Identify which cell holds the provided text, then report its (X, Y) central coordinate. 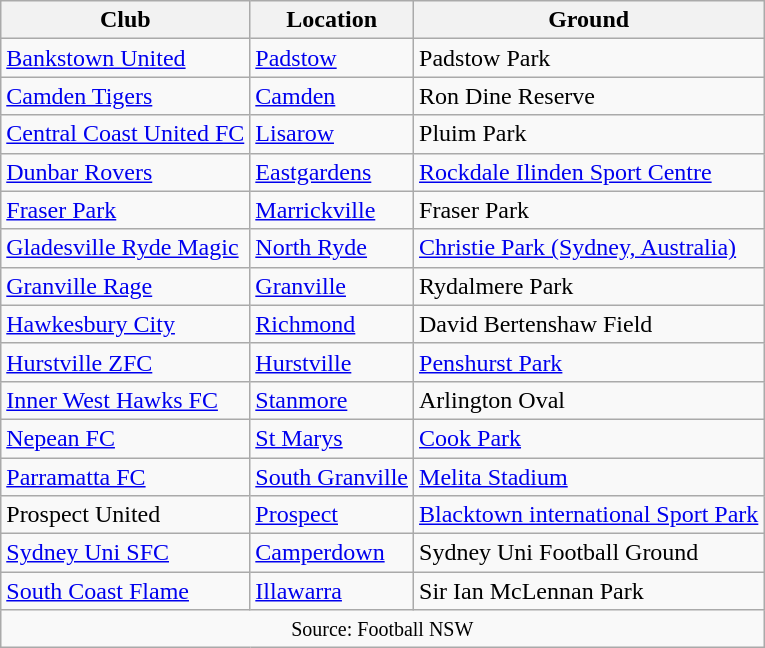
Prospect (332, 515)
Central Coast United FC (126, 134)
Camden Tigers (126, 96)
South Granville (332, 477)
Parramatta FC (126, 477)
Christie Park (Sydney, Australia) (589, 248)
Richmond (332, 324)
Illawarra (332, 591)
St Marys (332, 438)
Sydney Uni Football Ground (589, 553)
Camden (332, 96)
Cook Park (589, 438)
Granville (332, 286)
Blacktown international Sport Park (589, 515)
Inner West Hawks FC (126, 400)
Club (126, 20)
Hurstville ZFC (126, 362)
Eastgardens (332, 172)
Marrickville (332, 210)
Padstow Park (589, 58)
Stanmore (332, 400)
Bankstown United (126, 58)
Hurstville (332, 362)
Lisarow (332, 134)
David Bertenshaw Field (589, 324)
Sydney Uni SFC (126, 553)
Padstow (332, 58)
Camperdown (332, 553)
Ron Dine Reserve (589, 96)
Penshurst Park (589, 362)
Dunbar Rovers (126, 172)
Melita Stadium (589, 477)
Location (332, 20)
Prospect United (126, 515)
South Coast Flame (126, 591)
Rydalmere Park (589, 286)
Arlington Oval (589, 400)
Source: Football NSW (382, 629)
Gladesville Ryde Magic (126, 248)
North Ryde (332, 248)
Ground (589, 20)
Granville Rage (126, 286)
Rockdale Ilinden Sport Centre (589, 172)
Nepean FC (126, 438)
Sir Ian McLennan Park (589, 591)
Pluim Park (589, 134)
Hawkesbury City (126, 324)
